Locate the cell with the specified text and output its [X, Y] center coordinate. 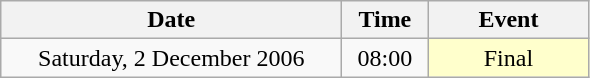
Saturday, 2 December 2006 [172, 58]
Time [385, 20]
Date [172, 20]
08:00 [385, 58]
Event [508, 20]
Final [508, 58]
